Determine the [x, y] coordinate at the center of the cell enclosing the given text.  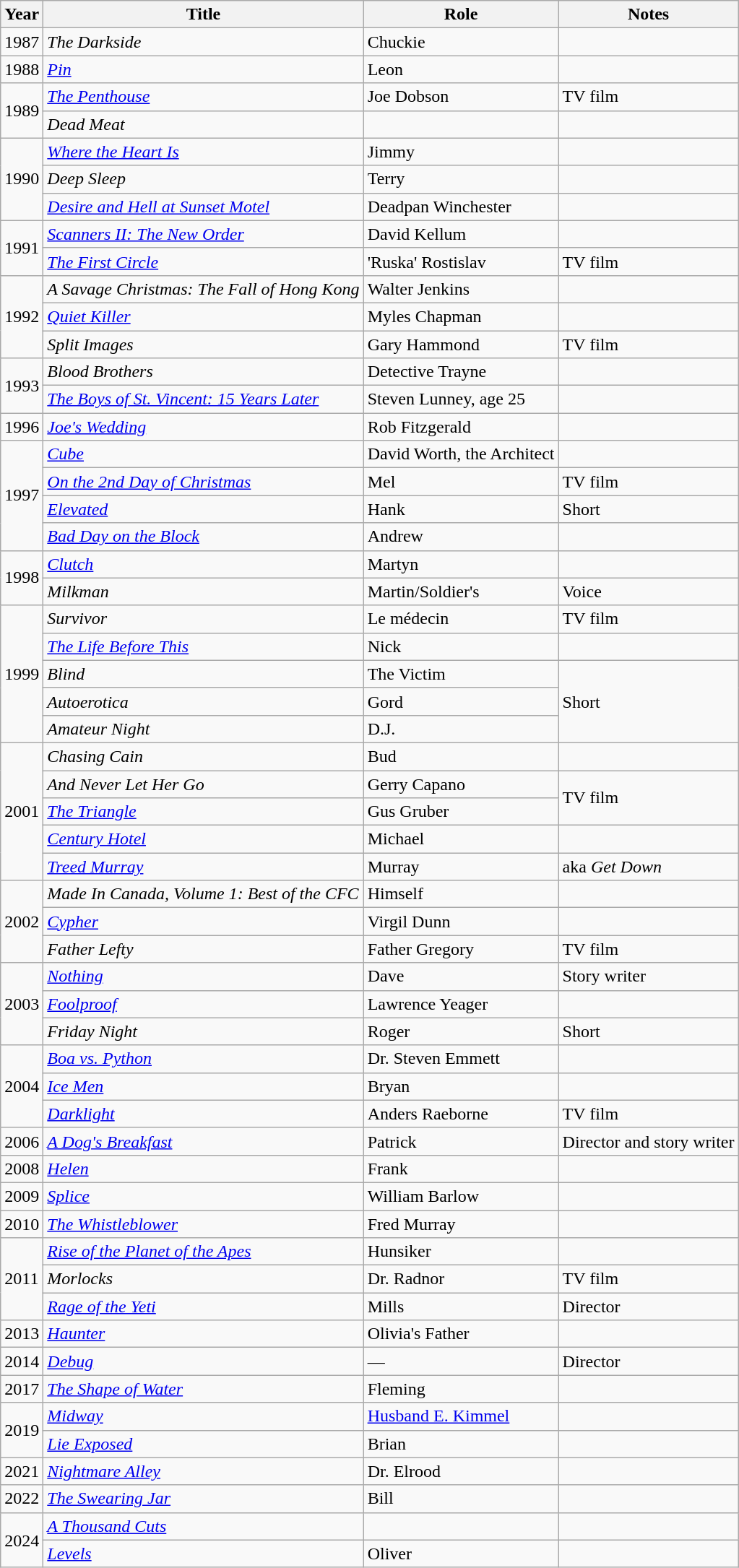
aka Get Down [649, 867]
Father Gregory [461, 949]
Bryan [461, 1086]
1990 [22, 179]
Hunsiker [461, 1252]
Where the Heart Is [204, 152]
The Life Before This [204, 646]
The Shape of Water [204, 1389]
Role [461, 14]
And Never Let Her Go [204, 784]
1993 [22, 386]
Morlocks [204, 1279]
Husband E. Kimmel [461, 1416]
Lawrence Yeager [461, 1004]
Father Lefty [204, 949]
A Thousand Cuts [204, 1526]
Splice [204, 1196]
Walter Jenkins [461, 289]
Lie Exposed [204, 1444]
Mel [461, 482]
Amateur Night [204, 729]
Bud [461, 756]
2022 [22, 1499]
2013 [22, 1334]
The First Circle [204, 261]
Story writer [649, 976]
Frank [461, 1169]
Deadpan Winchester [461, 207]
Desire and Hell at Sunset Motel [204, 207]
1991 [22, 248]
Joe's Wedding [204, 427]
Midway [204, 1416]
Detective Trayne [461, 372]
Steven Lunney, age 25 [461, 399]
Mills [461, 1307]
Chasing Cain [204, 756]
Oliver [461, 1554]
D.J. [461, 729]
Nick [461, 646]
Dr. Steven Emmett [461, 1059]
1987 [22, 42]
Gus Gruber [461, 812]
Gerry Capano [461, 784]
1988 [22, 69]
Title [204, 14]
Nightmare Alley [204, 1471]
A Dog's Breakfast [204, 1141]
Friday Night [204, 1031]
Autoerotica [204, 701]
1996 [22, 427]
Director and story writer [649, 1141]
2003 [22, 1004]
The Triangle [204, 812]
Darklight [204, 1114]
Olivia's Father [461, 1334]
2017 [22, 1389]
Deep Sleep [204, 179]
Brian [461, 1444]
The Whistleblower [204, 1224]
Dr. Radnor [461, 1279]
Fred Murray [461, 1224]
Martyn [461, 564]
Murray [461, 867]
Leon [461, 69]
Michael [461, 839]
Quiet Killer [204, 316]
Le médecin [461, 619]
2004 [22, 1086]
Foolproof [204, 1004]
— [461, 1361]
Chuckie [461, 42]
Anders Raeborne [461, 1114]
Terry [461, 179]
Virgil Dunn [461, 922]
William Barlow [461, 1196]
Blood Brothers [204, 372]
1999 [22, 674]
Roger [461, 1031]
Scanners II: The New Order [204, 234]
2019 [22, 1430]
Milkman [204, 592]
2002 [22, 922]
Joe Dobson [461, 97]
Nothing [204, 976]
Debug [204, 1361]
1997 [22, 495]
Notes [649, 14]
Elevated [204, 509]
2011 [22, 1279]
The Boys of St. Vincent: 15 Years Later [204, 399]
Rage of the Yeti [204, 1307]
Hank [461, 509]
Martin/Soldier's [461, 592]
Levels [204, 1554]
Myles Chapman [461, 316]
David Worth, the Architect [461, 454]
Clutch [204, 564]
The Swearing Jar [204, 1499]
Bill [461, 1499]
Century Hotel [204, 839]
Pin [204, 69]
Himself [461, 894]
David Kellum [461, 234]
2001 [22, 811]
1998 [22, 578]
The Darkside [204, 42]
Haunter [204, 1334]
Split Images [204, 345]
Fleming [461, 1389]
Jimmy [461, 152]
1992 [22, 316]
'Ruska' Rostislav [461, 261]
Patrick [461, 1141]
Year [22, 14]
2024 [22, 1540]
On the 2nd Day of Christmas [204, 482]
2014 [22, 1361]
Voice [649, 592]
Dead Meat [204, 124]
Gary Hammond [461, 345]
The Victim [461, 674]
Survivor [204, 619]
1989 [22, 111]
2009 [22, 1196]
Blind [204, 674]
Treed Murray [204, 867]
2021 [22, 1471]
Cube [204, 454]
Helen [204, 1169]
A Savage Christmas: The Fall of Hong Kong [204, 289]
2008 [22, 1169]
Dr. Elrood [461, 1471]
Made In Canada, Volume 1: Best of the CFC [204, 894]
Rob Fitzgerald [461, 427]
2006 [22, 1141]
Andrew [461, 537]
2010 [22, 1224]
Bad Day on the Block [204, 537]
Dave [461, 976]
Gord [461, 701]
Boa vs. Python [204, 1059]
The Penthouse [204, 97]
Ice Men [204, 1086]
Rise of the Planet of the Apes [204, 1252]
Cypher [204, 922]
